Scan for the cell matching the given text and deliver its (X, Y) coordinate at center. 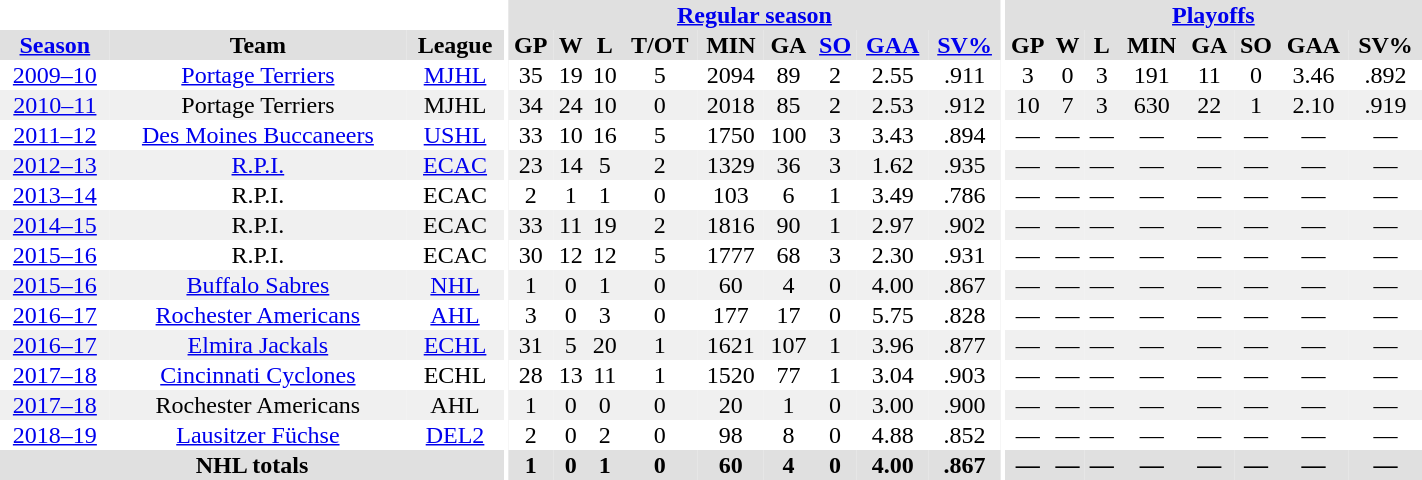
Elmira Jackals (258, 345)
2010–11 (55, 105)
7 (1068, 105)
90 (788, 225)
85 (788, 105)
107 (788, 345)
NHL totals (252, 465)
3.43 (892, 135)
1816 (731, 225)
.852 (964, 435)
3.49 (892, 195)
NHL (455, 285)
Playoffs (1214, 15)
98 (731, 435)
24 (571, 105)
.911 (964, 75)
Buffalo Sabres (258, 285)
.931 (964, 255)
89 (788, 75)
2018 (731, 105)
77 (788, 375)
2094 (731, 75)
191 (1152, 75)
100 (788, 135)
DEL2 (455, 435)
17 (788, 315)
3.04 (892, 375)
2011–12 (55, 135)
6 (788, 195)
14 (571, 165)
.903 (964, 375)
2.97 (892, 225)
2.53 (892, 105)
.902 (964, 225)
.912 (964, 105)
22 (1210, 105)
Cincinnati Cyclones (258, 375)
4.88 (892, 435)
.786 (964, 195)
Team (258, 45)
.892 (1386, 75)
.935 (964, 165)
3.00 (892, 405)
1329 (731, 165)
30 (531, 255)
2014–15 (55, 225)
2013–14 (55, 195)
177 (731, 315)
103 (731, 195)
League (455, 45)
35 (531, 75)
2.55 (892, 75)
68 (788, 255)
630 (1152, 105)
2012–13 (55, 165)
23 (531, 165)
2018–19 (55, 435)
USHL (455, 135)
1520 (731, 375)
36 (788, 165)
8 (788, 435)
3.46 (1314, 75)
Season (55, 45)
31 (531, 345)
T/OT (660, 45)
5.75 (892, 315)
1750 (731, 135)
.919 (1386, 105)
28 (531, 375)
.828 (964, 315)
1621 (731, 345)
2.10 (1314, 105)
3.96 (892, 345)
.894 (964, 135)
16 (605, 135)
1.62 (892, 165)
2009–10 (55, 75)
.900 (964, 405)
Lausitzer Füchse (258, 435)
34 (531, 105)
13 (571, 375)
.877 (964, 345)
2.30 (892, 255)
1777 (731, 255)
Regular season (754, 15)
Des Moines Buccaneers (258, 135)
